Locate the cell with the specified text and output its (x, y) center coordinate. 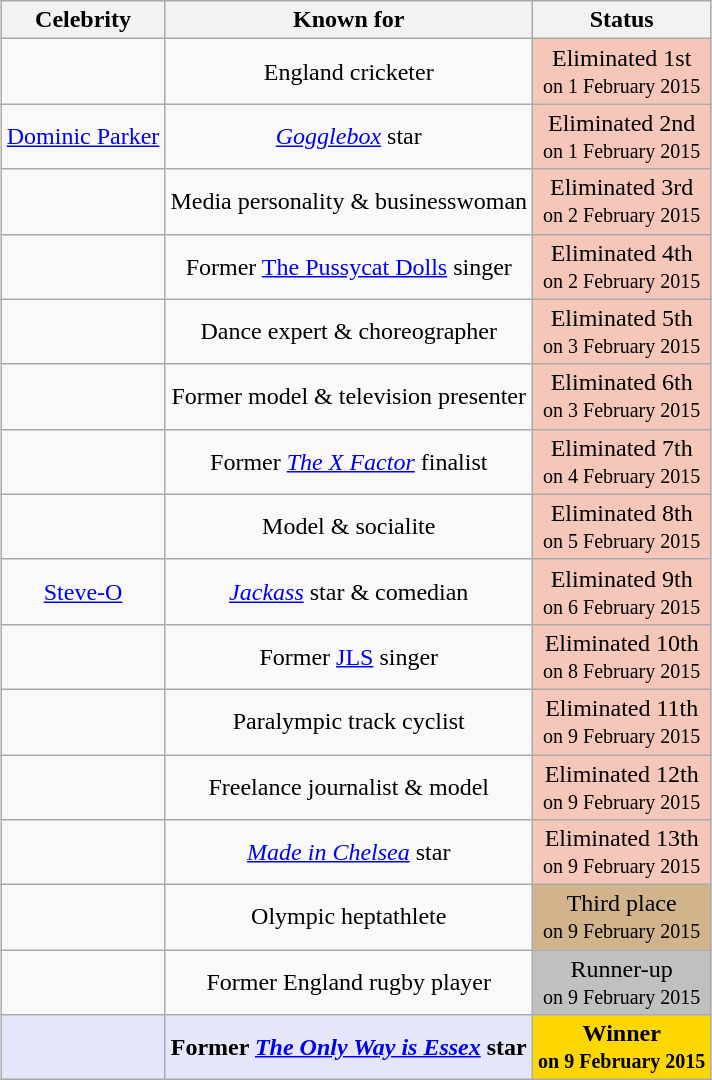
Eliminated 9thon 6 February 2015 (622, 592)
Former England rugby player (349, 982)
Runner-upon 9 February 2015 (622, 982)
Eliminated 8thon 5 February 2015 (622, 526)
Eliminated 10thon 8 February 2015 (622, 656)
Dominic Parker (83, 136)
Model & socialite (349, 526)
Celebrity (83, 20)
Gogglebox star (349, 136)
Paralympic track cyclist (349, 722)
Media personality & businesswoman (349, 202)
Former JLS singer (349, 656)
Status (622, 20)
Known for (349, 20)
Eliminated 2ndon 1 February 2015 (622, 136)
Jackass star & comedian (349, 592)
Eliminated 5thon 3 February 2015 (622, 332)
Eliminated 12thon 9 February 2015 (622, 786)
Eliminated 11thon 9 February 2015 (622, 722)
Freelance journalist & model (349, 786)
England cricketer (349, 72)
Eliminated 3rdon 2 February 2015 (622, 202)
Former The Only Way is Essex star (349, 1048)
Eliminated 1ston 1 February 2015 (622, 72)
Eliminated 13thon 9 February 2015 (622, 852)
Former The Pussycat Dolls singer (349, 266)
Former The X Factor finalist (349, 462)
Steve-O (83, 592)
Former model & television presenter (349, 396)
Dance expert & choreographer (349, 332)
Olympic heptathlete (349, 918)
Eliminated 6thon 3 February 2015 (622, 396)
Third placeon 9 February 2015 (622, 918)
Winneron 9 February 2015 (622, 1048)
Eliminated 4thon 2 February 2015 (622, 266)
Eliminated 7thon 4 February 2015 (622, 462)
Made in Chelsea star (349, 852)
